Scan for the cell matching the given text and deliver its [x, y] coordinate at center. 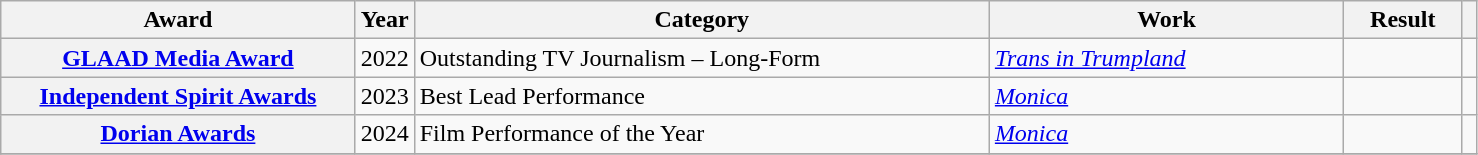
Film Performance of the Year [702, 134]
Category [702, 20]
Outstanding TV Journalism – Long-Form [702, 58]
2024 [384, 134]
GLAAD Media Award [178, 58]
2023 [384, 96]
Work [1166, 20]
Trans in Trumpland [1166, 58]
Result [1403, 20]
Independent Spirit Awards [178, 96]
Best Lead Performance [702, 96]
2022 [384, 58]
Year [384, 20]
Dorian Awards [178, 134]
Award [178, 20]
